Extract the (X, Y) coordinate from the center of the cell holding the provided text.  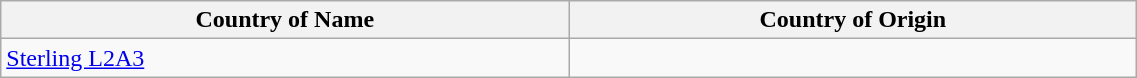
Country of Name (285, 20)
Sterling L2A3 (285, 58)
Country of Origin (853, 20)
